Identify which cell holds the provided text, then report its (X, Y) central coordinate. 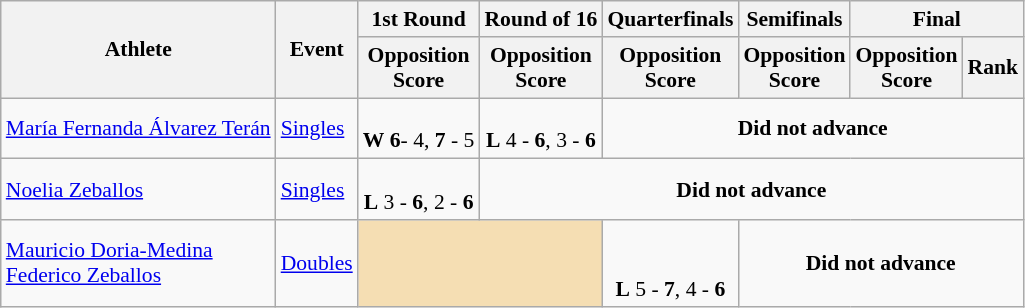
Round of 16 (540, 19)
Noelia Zeballos (138, 190)
Rank (994, 68)
Mauricio Doria-MedinaFederico Zeballos (138, 264)
Quarterfinals (670, 19)
María Fernanda Álvarez Terán (138, 128)
L 5 - 7, 4 - 6 (670, 264)
L 4 - 6, 3 - 6 (540, 128)
Event (317, 50)
W 6- 4, 7 - 5 (419, 128)
Doubles (317, 264)
Athlete (138, 50)
Final (936, 19)
L 3 - 6, 2 - 6 (419, 190)
Semifinals (794, 19)
1st Round (419, 19)
